Extract the [x, y] coordinate from the center of the cell holding the provided text.  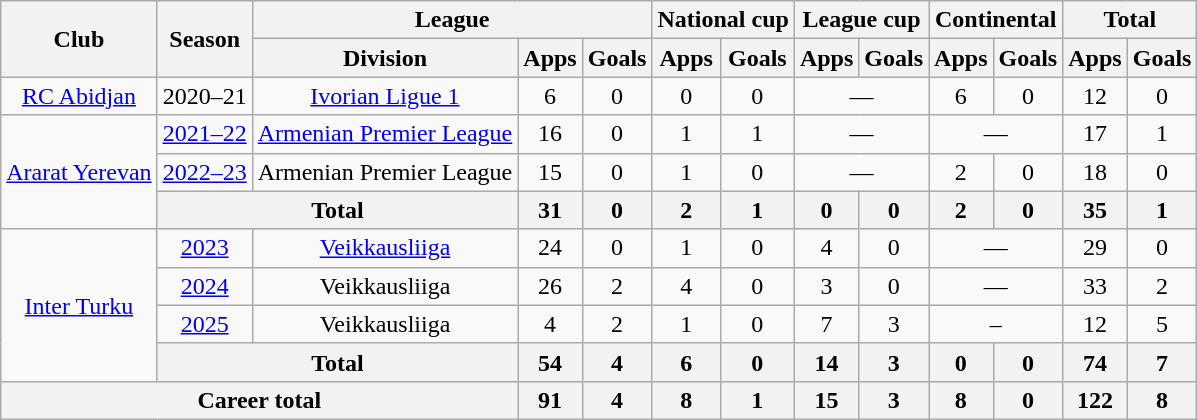
Ararat Yerevan [79, 172]
League [452, 20]
2025 [204, 324]
Club [79, 39]
2020–21 [204, 96]
17 [1095, 134]
RC Abidjan [79, 96]
2022–23 [204, 172]
54 [550, 362]
91 [550, 400]
– [996, 324]
Continental [996, 20]
2023 [204, 248]
26 [550, 286]
Division [385, 58]
18 [1095, 172]
14 [826, 362]
29 [1095, 248]
Inter Turku [79, 305]
16 [550, 134]
League cup [861, 20]
31 [550, 210]
2021–22 [204, 134]
Season [204, 39]
24 [550, 248]
Career total [260, 400]
2024 [204, 286]
33 [1095, 286]
Ivorian Ligue 1 [385, 96]
35 [1095, 210]
5 [1162, 324]
122 [1095, 400]
National cup [723, 20]
74 [1095, 362]
